Output the [x, y] coordinate of the center of the cell containing the given text.  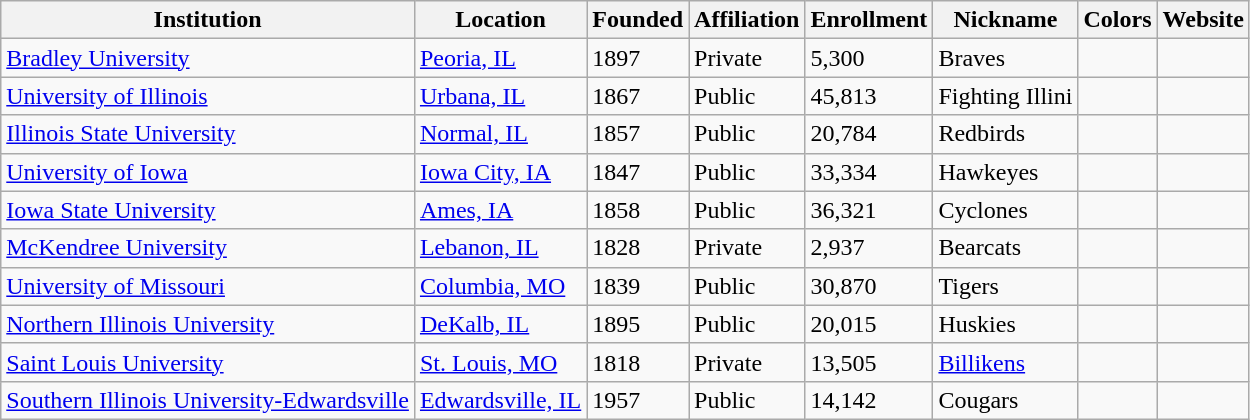
Lebanon, IL [500, 248]
1897 [638, 58]
Columbia, MO [500, 286]
Cougars [1006, 400]
Affiliation [747, 20]
University of Iowa [208, 172]
1895 [638, 324]
Redbirds [1006, 134]
Bradley University [208, 58]
1858 [638, 210]
Cyclones [1006, 210]
McKendree University [208, 248]
1839 [638, 286]
Braves [1006, 58]
Iowa City, IA [500, 172]
14,142 [869, 400]
30,870 [869, 286]
Illinois State University [208, 134]
1847 [638, 172]
1957 [638, 400]
Normal, IL [500, 134]
Ames, IA [500, 210]
33,334 [869, 172]
University of Missouri [208, 286]
1818 [638, 362]
45,813 [869, 96]
Founded [638, 20]
Bearcats [1006, 248]
Tigers [1006, 286]
20,784 [869, 134]
DeKalb, IL [500, 324]
Edwardsville, IL [500, 400]
1828 [638, 248]
13,505 [869, 362]
Northern Illinois University [208, 324]
Huskies [1006, 324]
36,321 [869, 210]
Enrollment [869, 20]
Website [1203, 20]
1867 [638, 96]
St. Louis, MO [500, 362]
Colors [1118, 20]
1857 [638, 134]
Urbana, IL [500, 96]
2,937 [869, 248]
Nickname [1006, 20]
Iowa State University [208, 210]
Southern Illinois University-Edwardsville [208, 400]
Location [500, 20]
Peoria, IL [500, 58]
Institution [208, 20]
Saint Louis University [208, 362]
Hawkeyes [1006, 172]
Billikens [1006, 362]
Fighting Illini [1006, 96]
20,015 [869, 324]
University of Illinois [208, 96]
5,300 [869, 58]
